Search for the cell housing the specified text and yield its [x, y] center coordinate. 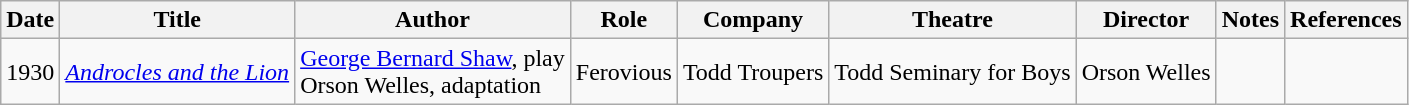
Author [433, 20]
1930 [30, 72]
Role [624, 20]
Title [178, 20]
Orson Welles [1146, 72]
Todd Seminary for Boys [952, 72]
Notes [1250, 20]
Ferovious [624, 72]
References [1346, 20]
Director [1146, 20]
Androcles and the Lion [178, 72]
Theatre [952, 20]
Date [30, 20]
Company [752, 20]
George Bernard Shaw, playOrson Welles, adaptation [433, 72]
Todd Troupers [752, 72]
